Scan for the cell matching the given text and deliver its [X, Y] coordinate at center. 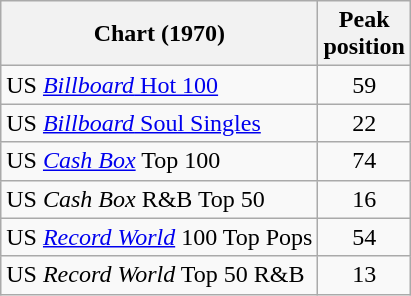
59 [364, 85]
US Cash Box Top 100 [160, 161]
US Billboard Hot 100 [160, 85]
54 [364, 237]
Peakposition [364, 34]
US Billboard Soul Singles [160, 123]
22 [364, 123]
US Record World 100 Top Pops [160, 237]
13 [364, 275]
Chart (1970) [160, 34]
US Cash Box R&B Top 50 [160, 199]
US Record World Top 50 R&B [160, 275]
16 [364, 199]
74 [364, 161]
